For the text-containing cell, return its midpoint in (x, y) coordinate format. 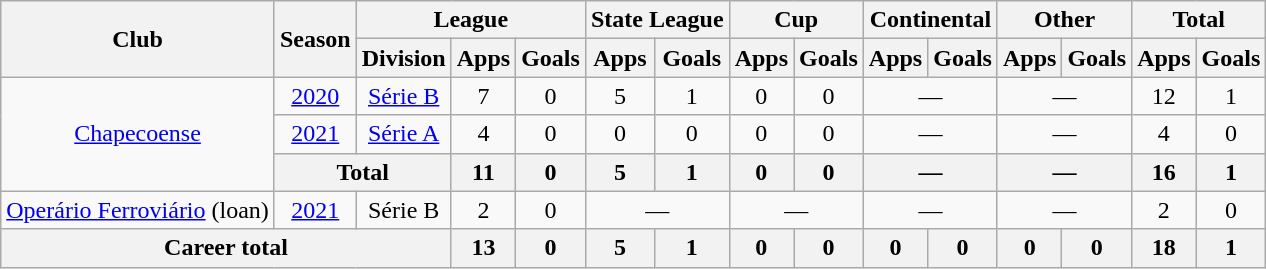
League (470, 20)
18 (1164, 248)
Division (404, 58)
11 (483, 172)
16 (1164, 172)
Season (315, 39)
Club (138, 39)
State League (657, 20)
7 (483, 96)
Operário Ferroviário (loan) (138, 210)
12 (1164, 96)
Other (1064, 20)
Career total (226, 248)
13 (483, 248)
Cup (796, 20)
Continental (930, 20)
Série A (404, 134)
Chapecoense (138, 134)
2020 (315, 96)
